Provide the (X, Y) coordinate of the cell's center where the given text is located.  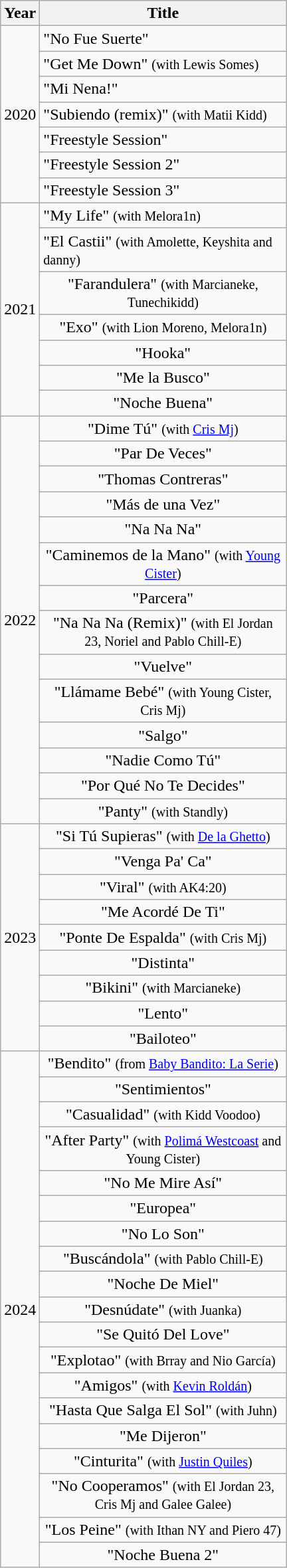
"Noche Buena" (163, 403)
"Get Me Down" (with Lewis Somes) (163, 64)
"Explotao" (with Brray and Nio García) (163, 1360)
"Buscándola" (with Pablo Chill-E) (163, 1259)
"Salgo" (163, 735)
"Caminemos de la Mano" (with Young Cister) (163, 563)
"Casualidad" (with Kidd Voodoo) (163, 1114)
"Por Qué No Te Decides" (163, 785)
"Bikini" (with Marcianeke) (163, 988)
"Nadie Como Tú" (163, 760)
"My Life" (with Melora1n) (163, 215)
"Se Quitó Del Love" (163, 1335)
2023 (20, 938)
"Bendito" (from Baby Bandito: La Serie) (163, 1064)
"Cinturita" (with Justin Quiles) (163, 1461)
"Europea" (163, 1208)
"No Me Mire Así" (163, 1183)
"Me Acordé De Ti" (163, 912)
"Noche Buena 2" (163, 1555)
"Viral" (with AK4:20) (163, 887)
"Llámame Bebé" (with Young Cister, Cris Mj) (163, 700)
"Más de una Vez" (163, 504)
"Amigos" (with Kevin Roldán) (163, 1385)
"Ponte De Espalda" (with Cris Mj) (163, 937)
"Freestyle Session 3" (163, 190)
"Me Dijeron" (163, 1436)
"Lento" (163, 1013)
"Hooka" (163, 353)
"Thomas Contreras" (163, 479)
2021 (20, 309)
"Par De Veces" (163, 454)
"Vuelve" (163, 666)
"Sentimientos" (163, 1089)
"Dime Tú" (with Cris Mj) (163, 429)
Year (20, 13)
"No Cooperamos" (with El Jordan 23, Cris Mj and Galee Galee) (163, 1495)
"Si Tú Supieras" (with De la Ghetto) (163, 836)
"Na Na Na" (163, 530)
"Hasta Que Salga El Sol" (with Juhn) (163, 1411)
"Freestyle Session" (163, 140)
2020 (20, 114)
"No Lo Son" (163, 1234)
Title (163, 13)
"El Castii" (with Amolette, Keyshita and danny) (163, 250)
"Me la Busco" (163, 378)
"Subiendo (remix)" (with Matii Kidd) (163, 114)
2022 (20, 620)
2024 (20, 1309)
"Freestyle Session 2" (163, 165)
"Desnúdate" (with Juanka) (163, 1310)
"No Fue Suerte" (163, 39)
"Venga Pa' Ca" (163, 862)
"Exo" (with Lion Moreno, Melora1n) (163, 327)
"Los Peine" (with Ithan NY and Piero 47) (163, 1529)
"Panty" (with Standly) (163, 811)
"Mi Nena!" (163, 89)
"Noche De Miel" (163, 1284)
"Parcera" (163, 598)
"Distinta" (163, 963)
"Na Na Na (Remix)" (with El Jordan 23, Noriel and Pablo Chill-E) (163, 633)
"After Party" (with Polimá Westcoast and Young Cister) (163, 1148)
"Bailoteo" (163, 1038)
"Farandulera" (with Marcianeke, Tunechikidd) (163, 292)
